For the text-containing cell, return its midpoint in [X, Y] coordinate format. 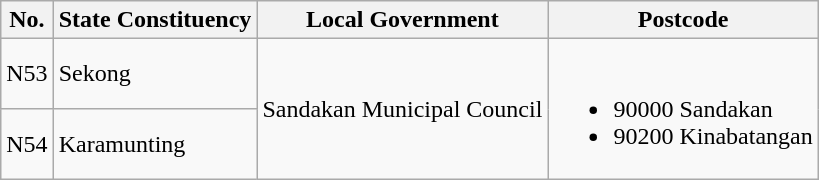
N53 [27, 74]
Karamunting [155, 144]
Sandakan Municipal Council [402, 109]
State Constituency [155, 20]
Local Government [402, 20]
Sekong [155, 74]
Postcode [683, 20]
No. [27, 20]
N54 [27, 144]
90000 Sandakan90200 Kinabatangan [683, 109]
